Find where the given text appears and provide that cell's center as [X, Y] coordinate. 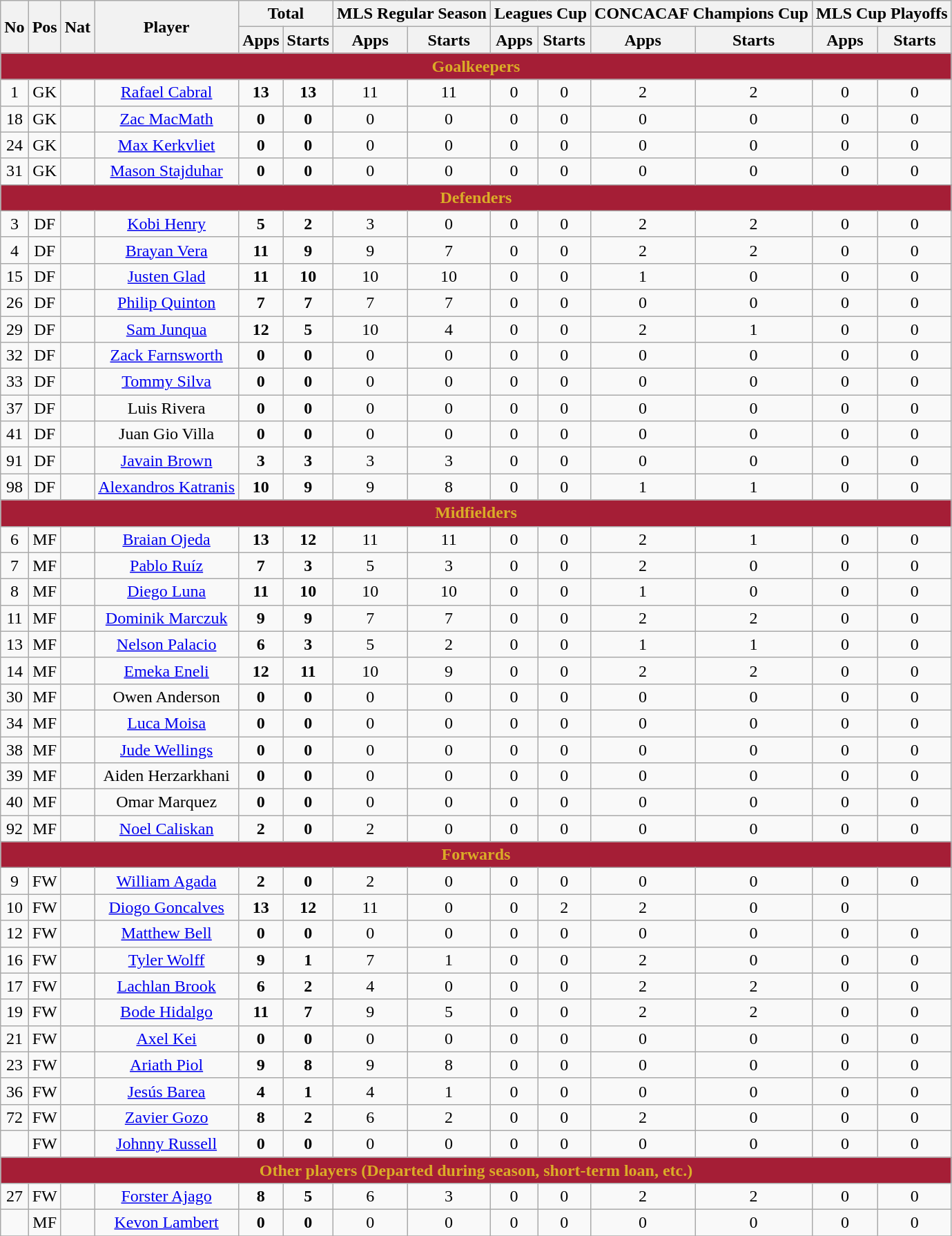
Kevon Lambert [167, 1223]
31 [14, 171]
Diogo Goncalves [167, 907]
Luis Rivera [167, 408]
Pablo Ruíz [167, 566]
39 [14, 776]
Emeka Eneli [167, 670]
Leagues Cup [540, 14]
17 [14, 986]
Dominik Marczuk [167, 618]
26 [14, 302]
MLS Cup Playoffs [882, 14]
Zac MacMath [167, 119]
Total [286, 14]
24 [14, 145]
21 [14, 1039]
Sam Junqua [167, 329]
Max Kerkvliet [167, 145]
Bode Hidalgo [167, 1012]
40 [14, 802]
Jesús Barea [167, 1091]
23 [14, 1065]
Kobi Henry [167, 224]
Nat [77, 27]
Braian Ojeda [167, 539]
Forwards [476, 855]
Axel Kei [167, 1039]
Defenders [476, 197]
Mason Stajduhar [167, 171]
Aiden Herzarkhani [167, 776]
Forster Ajago [167, 1197]
Ariath Piol [167, 1065]
Zack Farnsworth [167, 356]
Javain Brown [167, 461]
No [14, 27]
27 [14, 1197]
Nelson Palacio [167, 644]
Tyler Wolff [167, 960]
72 [14, 1117]
Matthew Bell [167, 934]
41 [14, 434]
MLS Regular Season [411, 14]
34 [14, 723]
Tommy Silva [167, 382]
29 [14, 329]
98 [14, 487]
Pos [44, 27]
Noel Caliskan [167, 829]
16 [14, 960]
Zavier Gozo [167, 1117]
18 [14, 119]
36 [14, 1091]
Brayan Vera [167, 250]
19 [14, 1012]
33 [14, 382]
CONCACAF Champions Cup [701, 14]
Johnny Russell [167, 1143]
Midfielders [476, 513]
Owen Anderson [167, 697]
Player [167, 27]
Jude Wellings [167, 749]
Goalkeepers [476, 66]
92 [14, 829]
Lachlan Brook [167, 986]
32 [14, 356]
37 [14, 408]
30 [14, 697]
Diego Luna [167, 592]
14 [14, 670]
Justen Glad [167, 276]
Juan Gio Villa [167, 434]
15 [14, 276]
William Agada [167, 881]
Rafael Cabral [167, 93]
Other players (Departed during season, short-term loan, etc.) [476, 1170]
38 [14, 749]
91 [14, 461]
Alexandros Katranis [167, 487]
Omar Marquez [167, 802]
Philip Quinton [167, 302]
Luca Moisa [167, 723]
